Extract the (x, y) coordinate from the center of the cell holding the provided text.  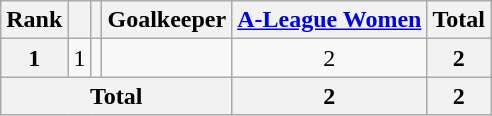
A-League Women (330, 20)
Rank (34, 20)
Goalkeeper (167, 20)
